Extract the [x, y] coordinate from the center of the cell holding the provided text.  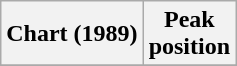
Peakposition [189, 34]
Chart (1989) [72, 34]
